Pinpoint the cell where the given text exists, returning its (X, Y) midpoint coordinate. 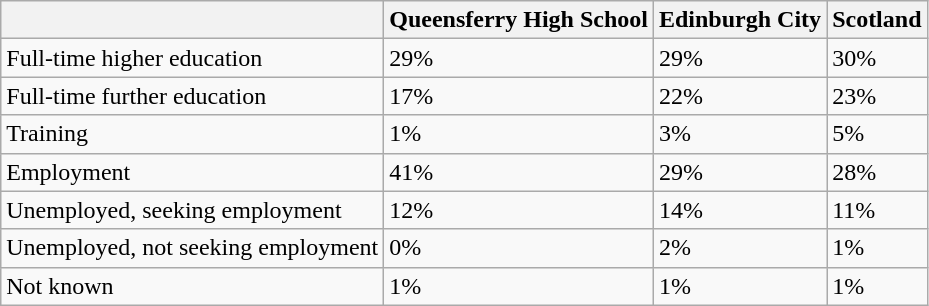
17% (519, 96)
14% (740, 210)
Unemployed, seeking employment (192, 210)
Scotland (877, 20)
2% (740, 248)
23% (877, 96)
11% (877, 210)
41% (519, 172)
28% (877, 172)
Unemployed, not seeking employment (192, 248)
Edinburgh City (740, 20)
Full-time higher education (192, 58)
22% (740, 96)
3% (740, 134)
12% (519, 210)
Full-time further education (192, 96)
Employment (192, 172)
0% (519, 248)
Training (192, 134)
5% (877, 134)
30% (877, 58)
Queensferry High School (519, 20)
Not known (192, 286)
